For the text-containing cell, return its midpoint in [x, y] coordinate format. 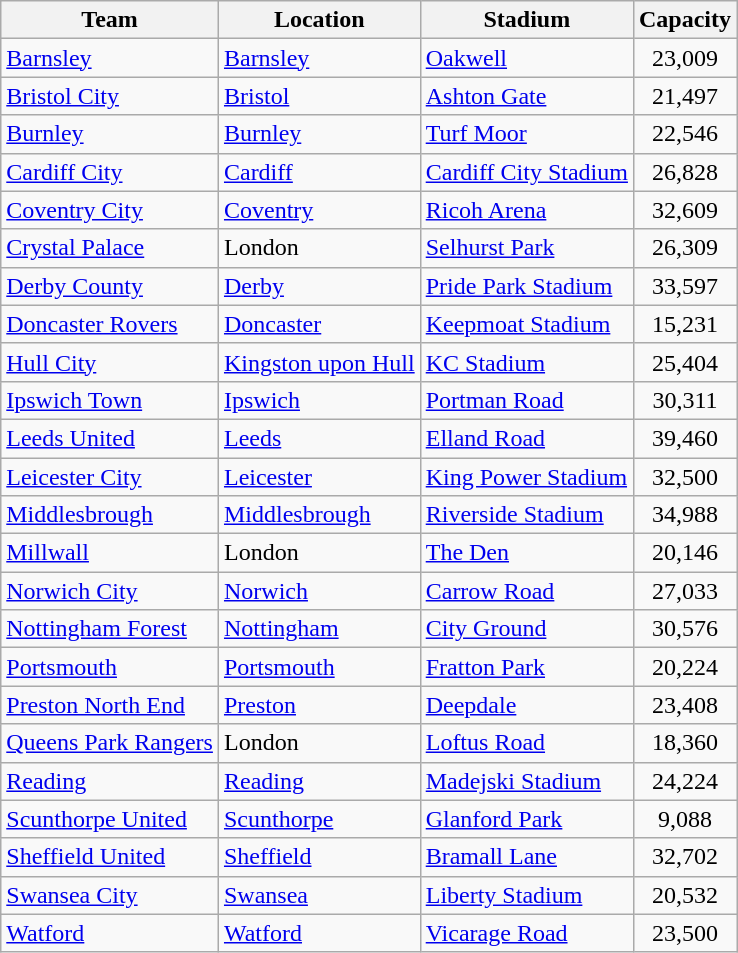
18,360 [684, 743]
26,828 [684, 172]
20,146 [684, 553]
Leicester City [110, 477]
Oakwell [526, 58]
Madejski Stadium [526, 781]
27,033 [684, 591]
Liberty Stadium [526, 895]
Ricoh Arena [526, 210]
30,311 [684, 400]
Cardiff City Stadium [526, 172]
Ashton Gate [526, 96]
Doncaster Rovers [110, 324]
Norwich City [110, 591]
Norwich [319, 591]
Swansea City [110, 895]
Bristol [319, 96]
Vicarage Road [526, 933]
22,546 [684, 134]
32,500 [684, 477]
20,224 [684, 667]
Kingston upon Hull [319, 362]
Elland Road [526, 438]
Portman Road [526, 400]
21,497 [684, 96]
23,500 [684, 933]
25,404 [684, 362]
Scunthorpe [319, 819]
Leeds [319, 438]
9,088 [684, 819]
33,597 [684, 286]
Selhurst Park [526, 248]
23,009 [684, 58]
Derby [319, 286]
Stadium [526, 20]
Coventry [319, 210]
Sheffield [319, 857]
Bramall Lane [526, 857]
26,309 [684, 248]
Ipswich Town [110, 400]
Preston [319, 705]
Team [110, 20]
Derby County [110, 286]
32,609 [684, 210]
24,224 [684, 781]
Leicester [319, 477]
Pride Park Stadium [526, 286]
Coventry City [110, 210]
Capacity [684, 20]
King Power Stadium [526, 477]
City Ground [526, 629]
30,576 [684, 629]
Scunthorpe United [110, 819]
Queens Park Rangers [110, 743]
Swansea [319, 895]
Hull City [110, 362]
Riverside Stadium [526, 515]
Glanford Park [526, 819]
Doncaster [319, 324]
23,408 [684, 705]
Location [319, 20]
Carrow Road [526, 591]
Leeds United [110, 438]
Ipswich [319, 400]
15,231 [684, 324]
Keepmoat Stadium [526, 324]
The Den [526, 553]
KC Stadium [526, 362]
Crystal Palace [110, 248]
Nottingham Forest [110, 629]
Turf Moor [526, 134]
Loftus Road [526, 743]
39,460 [684, 438]
Fratton Park [526, 667]
Preston North End [110, 705]
Millwall [110, 553]
Deepdale [526, 705]
Cardiff [319, 172]
Sheffield United [110, 857]
Nottingham [319, 629]
20,532 [684, 895]
Cardiff City [110, 172]
34,988 [684, 515]
Bristol City [110, 96]
32,702 [684, 857]
